Return the (x, y) coordinate for the center point of the cell that contains the specified text.  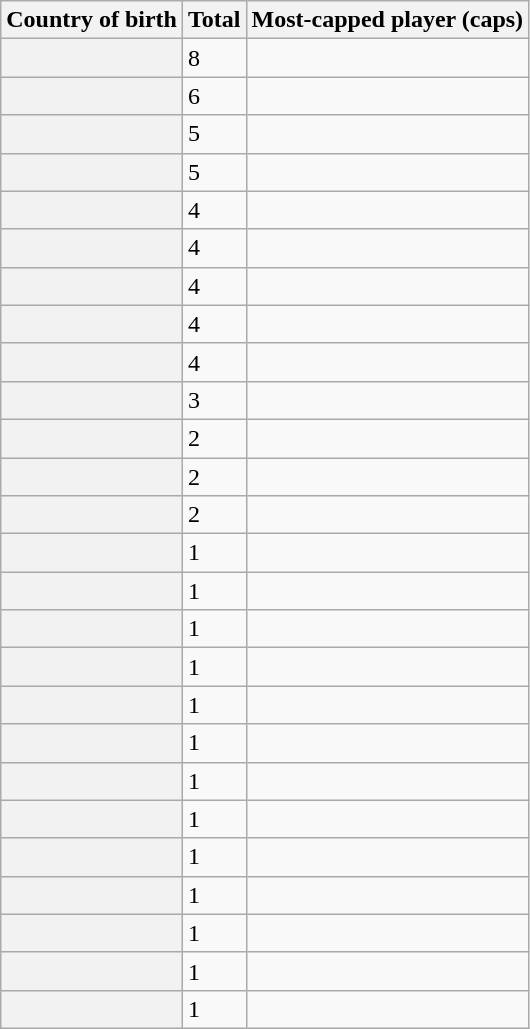
8 (214, 58)
Total (214, 20)
3 (214, 400)
6 (214, 96)
Country of birth (92, 20)
Most-capped player (caps) (388, 20)
